Return the [X, Y] coordinate for the center point of the cell that contains the specified text.  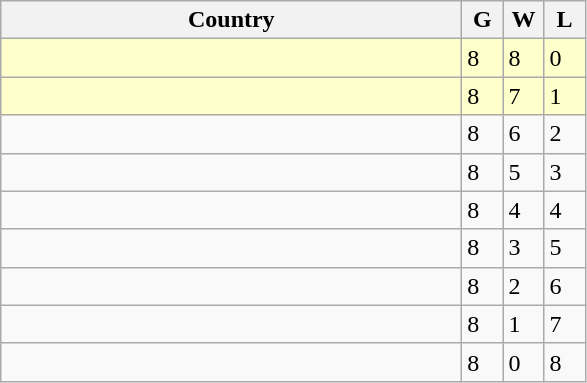
L [564, 20]
G [482, 20]
Country [232, 20]
W [524, 20]
